Output the (x, y) coordinate of the center of the cell containing the given text.  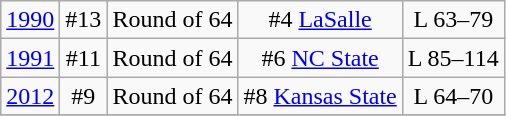
#6 NC State (320, 58)
1991 (30, 58)
#11 (84, 58)
L 64–70 (453, 96)
L 85–114 (453, 58)
#8 Kansas State (320, 96)
#13 (84, 20)
L 63–79 (453, 20)
#4 LaSalle (320, 20)
#9 (84, 96)
2012 (30, 96)
1990 (30, 20)
